Search for the cell housing the specified text and yield its (X, Y) center coordinate. 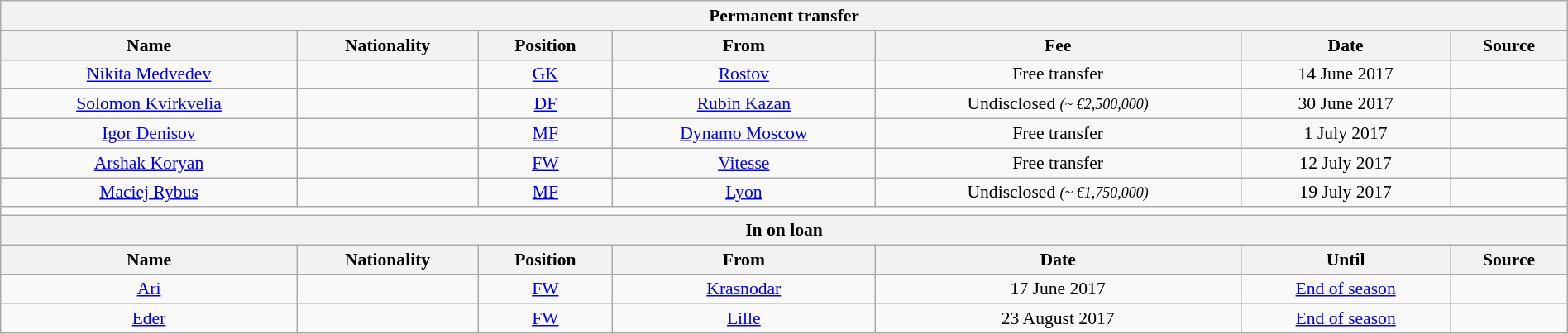
1 July 2017 (1346, 134)
19 July 2017 (1346, 193)
Dynamo Moscow (744, 134)
Maciej Rybus (149, 193)
Permanent transfer (784, 16)
Until (1346, 260)
12 July 2017 (1346, 163)
Undisclosed (~ €1,750,000) (1059, 193)
Lyon (744, 193)
30 June 2017 (1346, 104)
Eder (149, 319)
Igor Denisov (149, 134)
DF (546, 104)
Ari (149, 289)
GK (546, 74)
14 June 2017 (1346, 74)
Krasnodar (744, 289)
Rubin Kazan (744, 104)
In on loan (784, 231)
Lille (744, 319)
Vitesse (744, 163)
Solomon Kvirkvelia (149, 104)
23 August 2017 (1059, 319)
Rostov (744, 74)
Fee (1059, 45)
Undisclosed (~ €2,500,000) (1059, 104)
17 June 2017 (1059, 289)
Nikita Medvedev (149, 74)
Arshak Koryan (149, 163)
